Identify which cell holds the provided text, then report its [x, y] central coordinate. 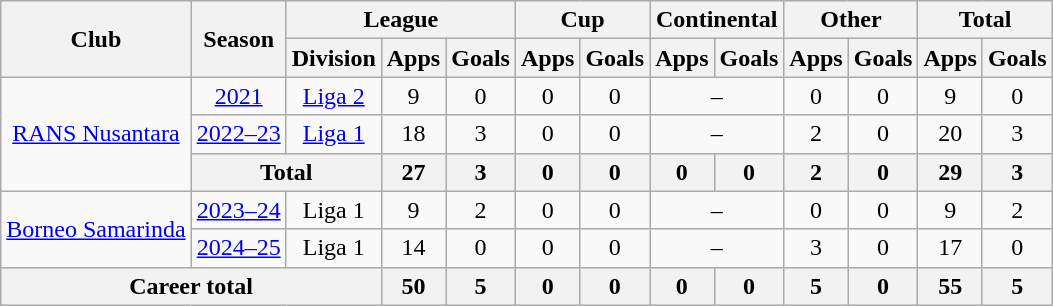
Cup [582, 20]
29 [950, 172]
14 [413, 248]
Career total [192, 286]
Other [851, 20]
Liga 2 [334, 96]
20 [950, 134]
Season [238, 39]
Continental [717, 20]
League [400, 20]
2021 [238, 96]
Club [96, 39]
17 [950, 248]
27 [413, 172]
2023–24 [238, 210]
Borneo Samarinda [96, 229]
2022–23 [238, 134]
2024–25 [238, 248]
18 [413, 134]
50 [413, 286]
Division [334, 58]
55 [950, 286]
RANS Nusantara [96, 134]
